Pinpoint the cell where the given text exists, returning its (x, y) midpoint coordinate. 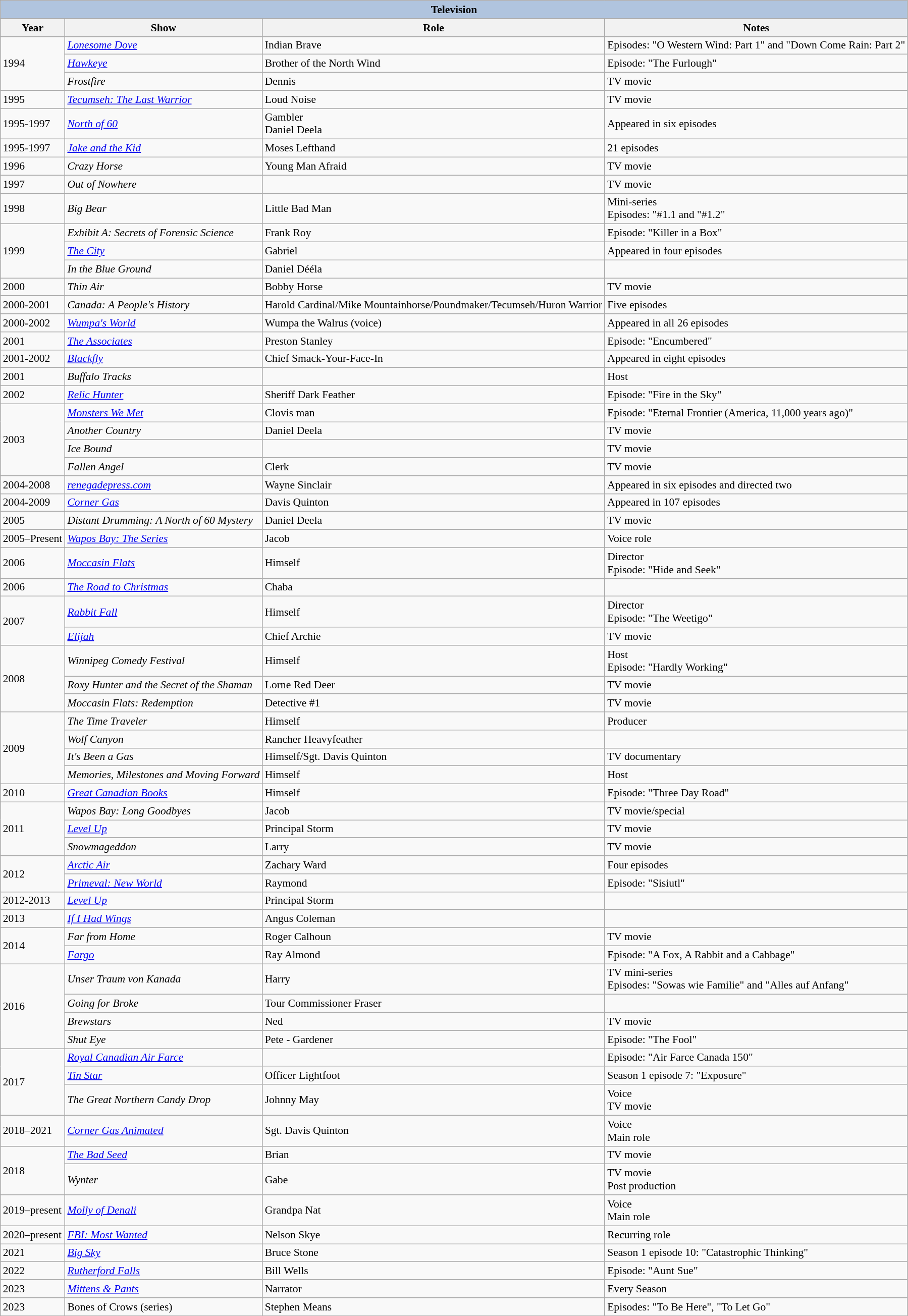
2011 (33, 829)
2008 (33, 679)
Another Country (164, 431)
Voice role (756, 539)
Distant Drumming: A North of 60 Mystery (164, 521)
Corner Gas Animated (164, 1130)
Wapos Bay: Long Goodbyes (164, 811)
Sheriff Dark Feather (434, 395)
FBI: Most Wanted (164, 1235)
1995 (33, 99)
Chief Archie (434, 636)
Five episodes (756, 305)
Bruce Stone (434, 1253)
The City (164, 251)
Indian Brave (434, 45)
Season 1 episode 7: "Exposure" (756, 1076)
Role (434, 28)
DirectorEpisode: "Hide and Seek" (756, 563)
Larry (434, 847)
2013 (33, 919)
2003 (33, 440)
TV mini-series Episodes: "Sowas wie Familie" and "Alles auf Anfang" (756, 979)
Tin Star (164, 1076)
Lorne Red Deer (434, 685)
2010 (33, 793)
Zachary Ward (434, 865)
Frank Roy (434, 233)
Appeared in four episodes (756, 251)
TV movie Post production (756, 1180)
Jake and the Kid (164, 148)
Episode: "The Fool" (756, 1039)
2019–present (33, 1210)
Far from Home (164, 937)
Hawkeye (164, 64)
Thin Air (164, 287)
Wayne Sinclair (434, 485)
Ned (434, 1022)
2001-2002 (33, 359)
1997 (33, 184)
2014 (33, 946)
Wolf Canyon (164, 739)
Episode: "Sisiutl" (756, 883)
Episode: "Eternal Frontier (America, 11,000 years ago)" (756, 413)
Dennis (434, 82)
Mittens & Pants (164, 1289)
2020–present (33, 1235)
Sgt. Davis Quinton (434, 1130)
Officer Lightfoot (434, 1076)
Out of Nowhere (164, 184)
Appeared in eight episodes (756, 359)
The Associates (164, 341)
Corner Gas (164, 503)
Gabriel (434, 251)
Preston Stanley (434, 341)
Going for Broke (164, 1004)
Rutherford Falls (164, 1271)
Frostfire (164, 82)
Television (454, 10)
2005 (33, 521)
Brother of the North Wind (434, 64)
DirectorEpisode: "The Weetigo" (756, 612)
Episode: "Killer in a Box" (756, 233)
2021 (33, 1253)
2009 (33, 748)
Tour Commissioner Fraser (434, 1004)
Loud Noise (434, 99)
The Bad Seed (164, 1155)
Lonesome Dove (164, 45)
2004-2008 (33, 485)
Blackfly (164, 359)
Grandpa Nat (434, 1210)
2012-2013 (33, 901)
renegadepress.com (164, 485)
Wumpa's World (164, 323)
Brian (434, 1155)
The Time Traveler (164, 721)
Moses Lefthand (434, 148)
Royal Canadian Air Farce (164, 1058)
Pete - Gardener (434, 1039)
The Road to Christmas (164, 587)
Great Canadian Books (164, 793)
2005–Present (33, 539)
Clerk (434, 467)
If I Had Wings (164, 919)
2000 (33, 287)
Every Season (756, 1289)
North of 60 (164, 124)
Appeared in six episodes and directed two (756, 485)
Stephen Means (434, 1307)
Buffalo Tracks (164, 377)
Monsters We Met (164, 413)
Producer (756, 721)
Episode: "Aunt Sue" (756, 1271)
Wapos Bay: The Series (164, 539)
Brewstars (164, 1022)
1999 (33, 251)
It's Been a Gas (164, 757)
Crazy Horse (164, 167)
Winnipeg Comedy Festival (164, 661)
Chief Smack-Your-Face-In (434, 359)
21 episodes (756, 148)
Roger Calhoun (434, 937)
Detective #1 (434, 703)
Primeval: New World (164, 883)
Moccasin Flats (164, 563)
Harold Cardinal/Mike Mountainhorse/Poundmaker/Tecumseh/Huron Warrior (434, 305)
2000-2002 (33, 323)
Episode: "Fire in the Sky" (756, 395)
2000-2001 (33, 305)
Fargo (164, 955)
2004-2009 (33, 503)
Young Man Afraid (434, 167)
Angus Coleman (434, 919)
Episode: "Air Farce Canada 150" (756, 1058)
1996 (33, 167)
Bobby Horse (434, 287)
Year (33, 28)
Relic Hunter (164, 395)
Chaba (434, 587)
Appeared in all 26 episodes (756, 323)
Daniel Dééla (434, 269)
Recurring role (756, 1235)
Exhibit A: Secrets of Forensic Science (164, 233)
The Great Northern Candy Drop (164, 1100)
Episode: "Three Day Road" (756, 793)
Appeared in 107 episodes (756, 503)
In the Blue Ground (164, 269)
Memories, Milestones and Moving Forward (164, 775)
Clovis man (434, 413)
Roxy Hunter and the Secret of the Shaman (164, 685)
Rabbit Fall (164, 612)
2007 (33, 621)
Ice Bound (164, 449)
Canada: A People's History (164, 305)
2018–2021 (33, 1130)
Davis Quinton (434, 503)
Episode: "A Fox, A Rabbit and a Cabbage" (756, 955)
Rancher Heavyfeather (434, 739)
Episode: "Encumbered" (756, 341)
Tecumseh: The Last Warrior (164, 99)
2018 (33, 1171)
Molly of Denali (164, 1210)
GamblerDaniel Deela (434, 124)
Bones of Crows (series) (164, 1307)
Nelson Skye (434, 1235)
Big Bear (164, 209)
Wynter (164, 1180)
Snowmageddon (164, 847)
Little Bad Man (434, 209)
Notes (756, 28)
Wumpa the Walrus (voice) (434, 323)
Unser Traum von Kanada (164, 979)
Gabe (434, 1180)
2017 (33, 1082)
TV movie/special (756, 811)
Episodes: "To Be Here", "To Let Go" (756, 1307)
HostEpisode: "Hardly Working" (756, 661)
Big Sky (164, 1253)
Shut Eye (164, 1039)
1994 (33, 64)
Johnny May (434, 1100)
Arctic Air (164, 865)
Raymond (434, 883)
1998 (33, 209)
Four episodes (756, 865)
Voice TV movie (756, 1100)
Episode: "The Furlough" (756, 64)
Show (164, 28)
Elijah (164, 636)
2022 (33, 1271)
2012 (33, 874)
Appeared in six episodes (756, 124)
TV documentary (756, 757)
Himself/Sgt. Davis Quinton (434, 757)
Narrator (434, 1289)
Moccasin Flats: Redemption (164, 703)
Harry (434, 979)
Ray Almond (434, 955)
2016 (33, 1006)
Fallen Angel (164, 467)
Mini-series Episodes: "#1.1 and "#1.2" (756, 209)
Bill Wells (434, 1271)
Episodes: "O Western Wind: Part 1" and "Down Come Rain: Part 2" (756, 45)
2002 (33, 395)
Season 1 episode 10: "Catastrophic Thinking" (756, 1253)
